Return (X, Y) of the center of cell containing provided text 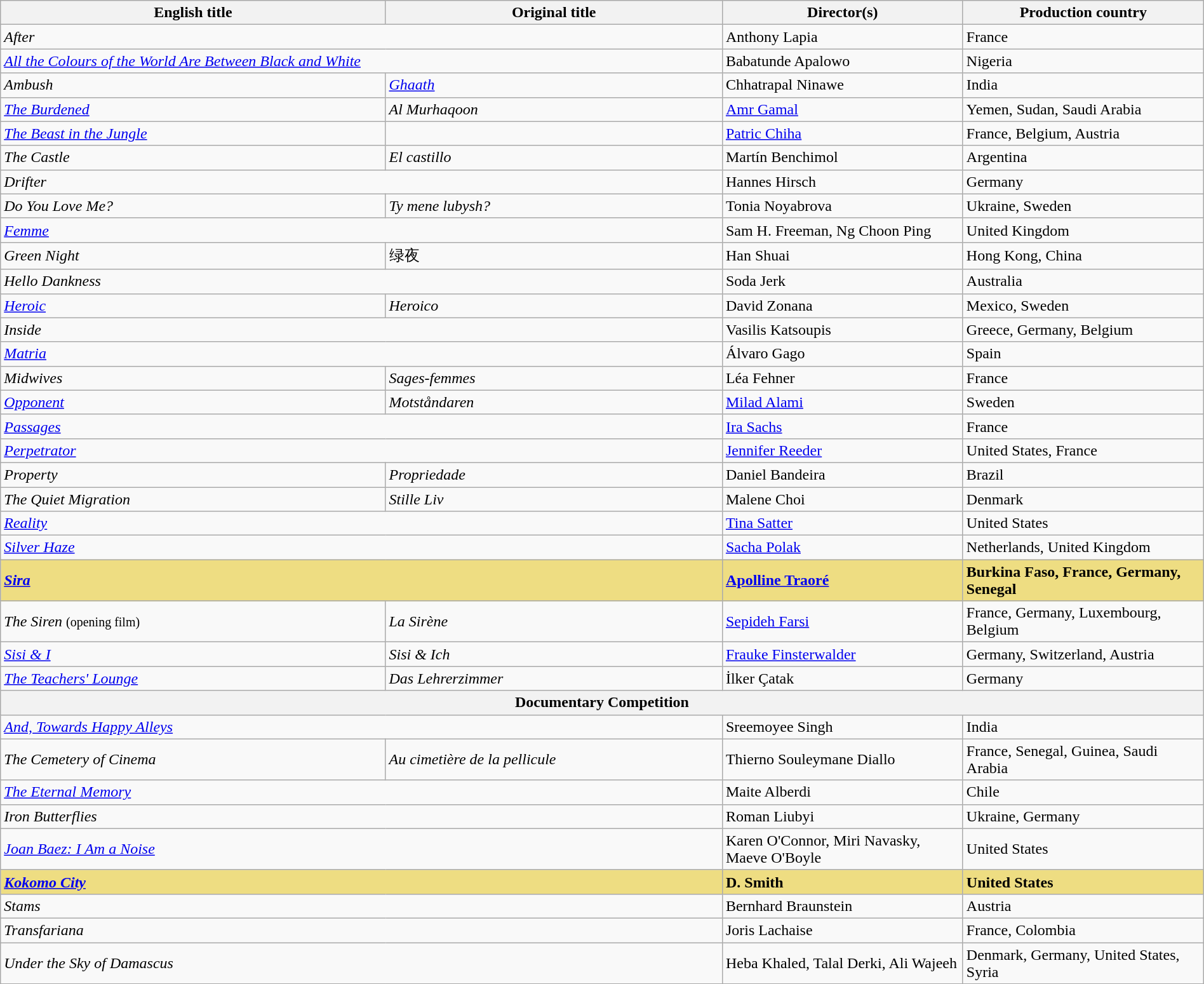
Ghaath (554, 85)
Al Murhaqoon (554, 109)
Argentina (1083, 158)
Ira Sachs (842, 426)
Sweden (1083, 402)
Jennifer Reeder (842, 450)
Austria (1083, 906)
Sisi & Ich (554, 654)
Spain (1083, 354)
United Kingdom (1083, 230)
Reality (362, 523)
Transfariana (362, 930)
Malene Choi (842, 499)
El castillo (554, 158)
Heroico (554, 306)
Femme (362, 230)
All the Colours of the World Are Between Black and White (362, 61)
And, Towards Happy Alleys (362, 727)
Matria (362, 354)
İlker Çatak (842, 678)
Heba Khaled, Talal Derki, Ali Wajeeh (842, 963)
Midwives (193, 378)
France, Colombia (1083, 930)
Iron Butterflies (362, 816)
Sam H. Freeman, Ng Choon Ping (842, 230)
Au cimetière de la pellicule (554, 760)
Netherlands, United Kingdom (1083, 548)
Passages (362, 426)
Tonia Noyabrova (842, 206)
Kokomo City (362, 882)
Frauke Finsterwalder (842, 654)
Karen O'Connor, Miri Navasky, Maeve O'Boyle (842, 849)
Stams (362, 906)
Martín Benchimol (842, 158)
Opponent (193, 402)
Álvaro Gago (842, 354)
Chhatrapal Ninawe (842, 85)
English title (193, 13)
Perpetrator (362, 450)
D. Smith (842, 882)
Anthony Lapia (842, 37)
Under the Sky of Damascus (362, 963)
Tina Satter (842, 523)
Das Lehrerzimmer (554, 678)
Hannes Hirsch (842, 182)
Yemen, Sudan, Saudi Arabia (1083, 109)
Stille Liv (554, 499)
Documentary Competition (602, 703)
Original title (554, 13)
Hong Kong, China (1083, 255)
Soda Jerk (842, 281)
United States, France (1083, 450)
Léa Fehner (842, 378)
Joris Lachaise (842, 930)
Daniel Bandeira (842, 475)
Green Night (193, 255)
Hello Dankness (362, 281)
Denmark, Germany, United States, Syria (1083, 963)
Director(s) (842, 13)
Property (193, 475)
The Teachers' Lounge (193, 678)
Ukraine, Germany (1083, 816)
Burkina Faso, France, Germany, Senegal (1083, 581)
Germany, Switzerland, Austria (1083, 654)
Patric Chiha (842, 133)
Do You Love Me? (193, 206)
After (362, 37)
Denmark (1083, 499)
Vasilis Katsoupis (842, 330)
Sreemoyee Singh (842, 727)
Ambush (193, 85)
Bernhard Braunstein (842, 906)
Silver Haze (362, 548)
Motståndaren (554, 402)
The Cemetery of Cinema (193, 760)
Inside (362, 330)
Sira (362, 581)
Sepideh Farsi (842, 621)
Brazil (1083, 475)
The Castle (193, 158)
Sages-femmes (554, 378)
France, Belgium, Austria (1083, 133)
Roman Liubyi (842, 816)
La Sirène (554, 621)
Chile (1083, 792)
Production country (1083, 13)
Babatunde Apalowo (842, 61)
The Beast in the Jungle (193, 133)
Apolline Traoré (842, 581)
Australia (1083, 281)
Nigeria (1083, 61)
Sisi & I (193, 654)
Han Shuai (842, 255)
Ty mene lubysh? (554, 206)
Maite Alberdi (842, 792)
Drifter (362, 182)
Greece, Germany, Belgium (1083, 330)
Heroic (193, 306)
Sacha Polak (842, 548)
绿夜 (554, 255)
The Eternal Memory (362, 792)
Propriedade (554, 475)
Milad Alami (842, 402)
Thierno Souleymane Diallo (842, 760)
Mexico, Sweden (1083, 306)
France, Senegal, Guinea, Saudi Arabia (1083, 760)
The Burdened (193, 109)
David Zonana (842, 306)
Amr Gamal (842, 109)
The Quiet Migration (193, 499)
The Siren (opening film) (193, 621)
Ukraine, Sweden (1083, 206)
France, Germany, Luxembourg, Belgium (1083, 621)
Joan Baez: I Am a Noise (362, 849)
